Determine the [X, Y] coordinate at the center of the cell enclosing the given text.  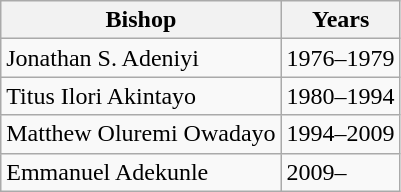
Emmanuel Adekunle [141, 172]
Titus Ilori Akintayo [141, 96]
Matthew Oluremi Owadayo [141, 134]
1976–1979 [340, 58]
2009– [340, 172]
1980–1994 [340, 96]
Jonathan S. Adeniyi [141, 58]
Bishop [141, 20]
Years [340, 20]
1994–2009 [340, 134]
